Return [x, y] of the center of cell containing provided text 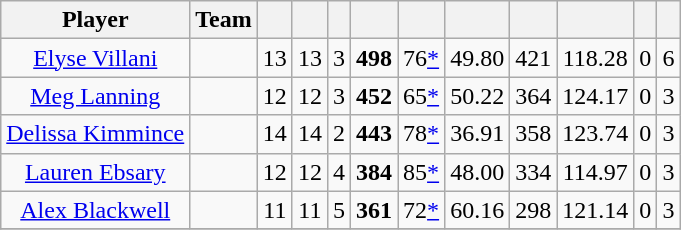
118.28 [596, 58]
72* [422, 210]
334 [534, 172]
421 [534, 58]
Alex Blackwell [96, 210]
364 [534, 96]
384 [374, 172]
498 [374, 58]
50.22 [478, 96]
123.74 [596, 134]
Elyse Villani [96, 58]
76* [422, 58]
Team [224, 20]
Lauren Ebsary [96, 172]
358 [534, 134]
Player [96, 20]
78* [422, 134]
5 [338, 210]
6 [668, 58]
85* [422, 172]
121.14 [596, 210]
361 [374, 210]
65* [422, 96]
114.97 [596, 172]
452 [374, 96]
2 [338, 134]
Delissa Kimmince [96, 134]
4 [338, 172]
36.91 [478, 134]
124.17 [596, 96]
49.80 [478, 58]
48.00 [478, 172]
60.16 [478, 210]
443 [374, 134]
298 [534, 210]
Meg Lanning [96, 96]
